Pinpoint the cell where the given text exists, returning its (X, Y) midpoint coordinate. 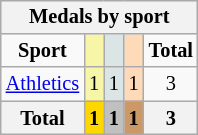
Athletics (42, 84)
Medals by sport (100, 17)
Sport (42, 51)
